Capture the cell that displays the provided text and extract its (x, y) central coordinate. 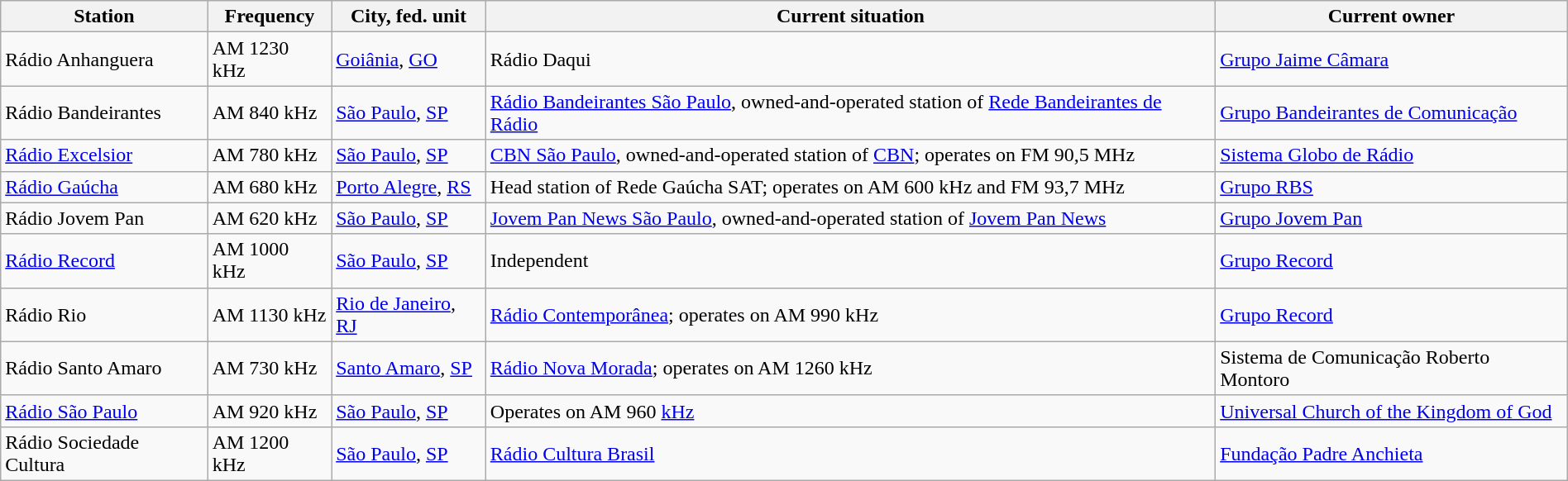
Rádio Nova Morada; operates on AM 1260 kHz (850, 369)
AM 920 kHz (270, 411)
Independent (850, 261)
CBN São Paulo, owned-and-operated station of CBN; operates on FM 90,5 MHz (850, 155)
Grupo RBS (1392, 187)
Rádio Anhanguera (104, 60)
Rádio Record (104, 261)
City, fed. unit (409, 17)
AM 1130 kHz (270, 314)
AM 840 kHz (270, 112)
Operates on AM 960 kHz (850, 411)
Head station of Rede Gaúcha SAT; operates on AM 600 kHz and FM 93,7 MHz (850, 187)
Rádio Cultura Brasil (850, 453)
Rádio Contemporânea; operates on AM 990 kHz (850, 314)
Sistema Globo de Rádio (1392, 155)
Porto Alegre, RS (409, 187)
Rádio Santo Amaro (104, 369)
AM 1200 kHz (270, 453)
Rádio Gaúcha (104, 187)
AM 1230 kHz (270, 60)
Rádio Sociedade Cultura (104, 453)
Fundação Padre Anchieta (1392, 453)
Jovem Pan News São Paulo, owned-and-operated station of Jovem Pan News (850, 218)
Universal Church of the Kingdom of God (1392, 411)
Rádio São Paulo (104, 411)
Rádio Jovem Pan (104, 218)
Current situation (850, 17)
Rádio Daqui (850, 60)
Frequency (270, 17)
AM 620 kHz (270, 218)
AM 730 kHz (270, 369)
Rio de Janeiro, RJ (409, 314)
Goiânia, GO (409, 60)
Grupo Jaime Câmara (1392, 60)
Rádio Bandeirantes São Paulo, owned-and-operated station of Rede Bandeirantes de Rádio (850, 112)
Sistema de Comunicação Roberto Montoro (1392, 369)
Current owner (1392, 17)
AM 680 kHz (270, 187)
Grupo Bandeirantes de Comunicação (1392, 112)
Rádio Excelsior (104, 155)
Santo Amaro, SP (409, 369)
AM 780 kHz (270, 155)
AM 1000 kHz (270, 261)
Grupo Jovem Pan (1392, 218)
Rádio Bandeirantes (104, 112)
Station (104, 17)
Rádio Rio (104, 314)
